Extract the (x, y) coordinate from the center of the cell holding the provided text.  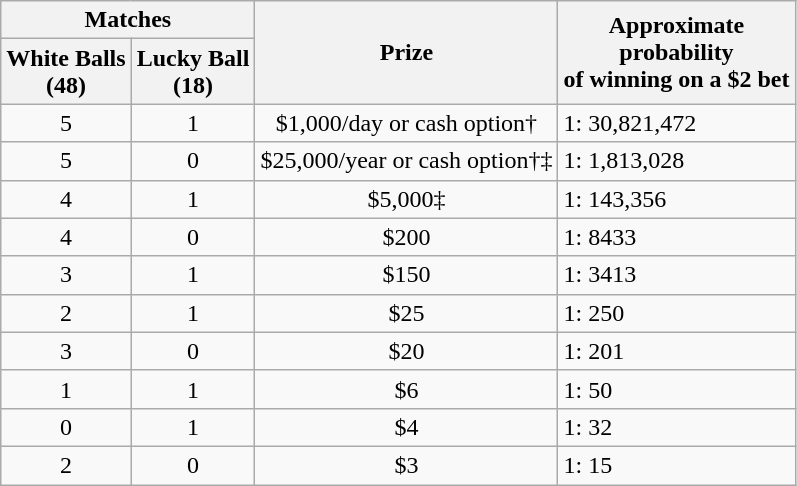
$6 (406, 389)
$25,000/year or cash option†‡ (406, 161)
$1,000/day or cash option† (406, 123)
1: 3413 (676, 275)
$5,000‡ (406, 199)
Approximateprobabilityof winning on a $2 bet (676, 52)
1: 1,813,028 (676, 161)
1: 30,821,472 (676, 123)
1: 8433 (676, 237)
1: 50 (676, 389)
$25 (406, 313)
$4 (406, 427)
Matches (128, 20)
$20 (406, 351)
1: 143,356 (676, 199)
Prize (406, 52)
$150 (406, 275)
1: 250 (676, 313)
1: 32 (676, 427)
$3 (406, 465)
Lucky Ball(18) (193, 72)
$200 (406, 237)
White Balls(48) (66, 72)
1: 201 (676, 351)
1: 15 (676, 465)
